For the text-containing cell, return its midpoint in (X, Y) coordinate format. 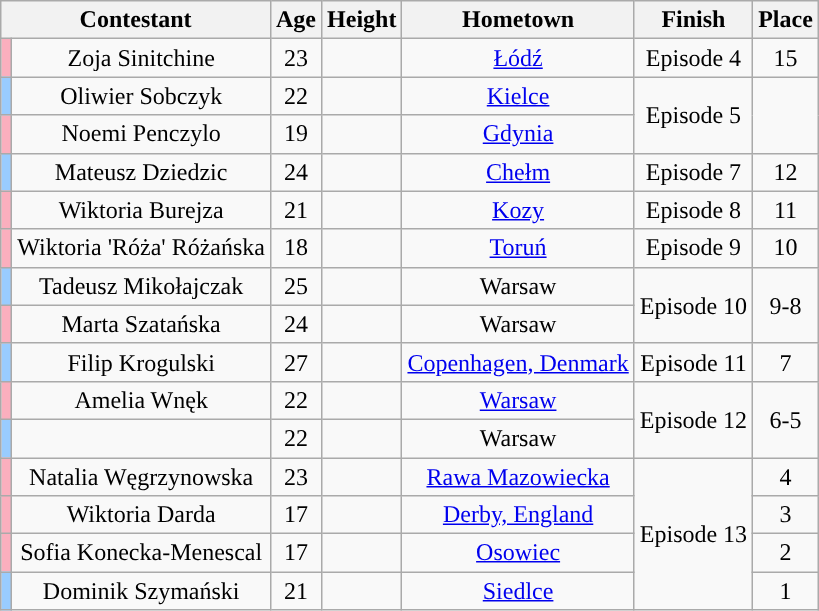
Episode 13 (693, 534)
7 (786, 362)
Episode 9 (693, 248)
19 (296, 134)
Natalia Węgrzynowska (142, 477)
Episode 5 (693, 115)
Copenhagen, Denmark (518, 362)
3 (786, 515)
Toruń (518, 248)
Episode 11 (693, 362)
Episode 12 (693, 419)
Wiktoria Burejza (142, 210)
Amelia Wnęk (142, 400)
Wiktoria Darda (142, 515)
Derby, England (518, 515)
9-8 (786, 305)
Kielce (518, 96)
18 (296, 248)
Wiktoria 'Róża' Różańska (142, 248)
Rawa Mazowiecka (518, 477)
12 (786, 172)
Sofia Konecka-Menescal (142, 553)
Mateusz Dziedzic (142, 172)
Chełm (518, 172)
Noemi Penczylo (142, 134)
Contestant (136, 20)
Episode 4 (693, 58)
Height (362, 20)
Place (786, 20)
25 (296, 286)
6-5 (786, 419)
Episode 10 (693, 305)
Hometown (518, 20)
1 (786, 591)
Oliwier Sobczyk (142, 96)
Dominik Szymański (142, 591)
Kozy (518, 210)
Age (296, 20)
2 (786, 553)
Episode 8 (693, 210)
Zoja Sinitchine (142, 58)
Marta Szatańska (142, 324)
Siedlce (518, 591)
10 (786, 248)
Episode 7 (693, 172)
Finish (693, 20)
4 (786, 477)
Osowiec (518, 553)
27 (296, 362)
11 (786, 210)
Filip Krogulski (142, 362)
Gdynia (518, 134)
Tadeusz Mikołajczak (142, 286)
Łódź (518, 58)
15 (786, 58)
